Output the (x, y) coordinate of the center of the cell containing the given text.  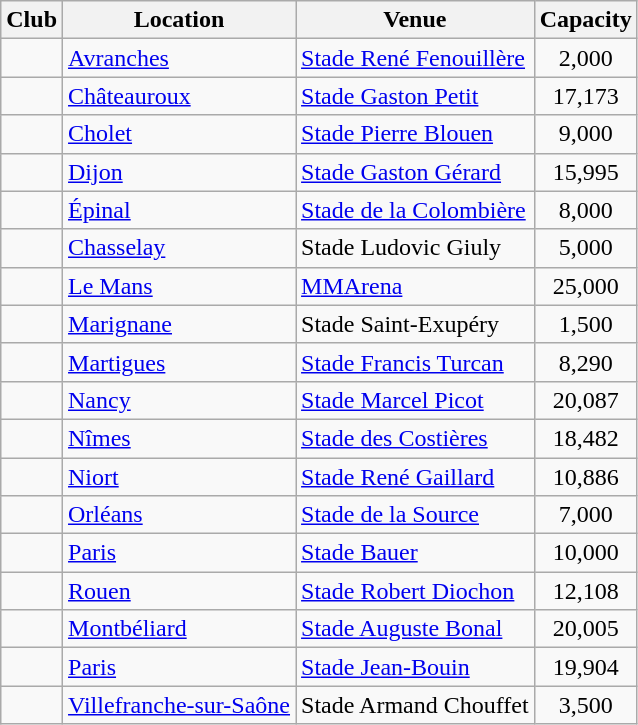
2,000 (586, 58)
Stade Gaston Gérard (416, 172)
Stade Robert Diochon (416, 591)
Nancy (180, 400)
1,500 (586, 324)
Niort (180, 477)
Stade Gaston Petit (416, 96)
Stade Pierre Blouen (416, 134)
5,000 (586, 248)
Stade Bauer (416, 553)
MMArena (416, 286)
Stade Saint-Exupéry (416, 324)
25,000 (586, 286)
Martigues (180, 362)
Montbéliard (180, 629)
Location (180, 20)
Avranches (180, 58)
Venue (416, 20)
Stade René Fenouillère (416, 58)
Stade Francis Turcan (416, 362)
20,005 (586, 629)
Stade Auguste Bonal (416, 629)
Stade Ludovic Giuly (416, 248)
Stade des Costières (416, 438)
3,500 (586, 705)
15,995 (586, 172)
Stade René Gaillard (416, 477)
7,000 (586, 515)
8,000 (586, 210)
Nîmes (180, 438)
Châteauroux (180, 96)
Stade de la Colombière (416, 210)
Club (32, 20)
Épinal (180, 210)
Cholet (180, 134)
Stade Jean-Bouin (416, 667)
Dijon (180, 172)
Marignane (180, 324)
Stade Marcel Picot (416, 400)
17,173 (586, 96)
Capacity (586, 20)
Le Mans (180, 286)
12,108 (586, 591)
Stade Armand Chouffet (416, 705)
Rouen (180, 591)
8,290 (586, 362)
Chasselay (180, 248)
18,482 (586, 438)
10,886 (586, 477)
Orléans (180, 515)
9,000 (586, 134)
19,904 (586, 667)
Stade de la Source (416, 515)
Villefranche-sur-Saône (180, 705)
10,000 (586, 553)
20,087 (586, 400)
